Pinpoint the cell where the given text exists, returning its [X, Y] midpoint coordinate. 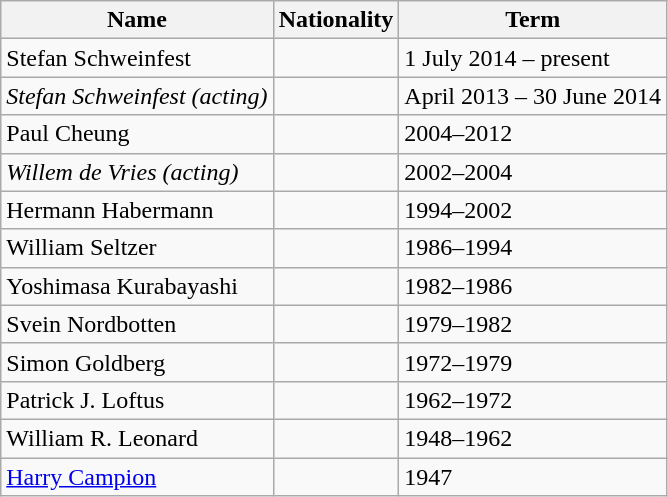
1994–2002 [533, 210]
William R. Leonard [137, 438]
Patrick J. Loftus [137, 400]
2002–2004 [533, 172]
Hermann Habermann [137, 210]
Paul Cheung [137, 134]
1947 [533, 477]
William Seltzer [137, 248]
Simon Goldberg [137, 362]
1948–1962 [533, 438]
1 July 2014 – present [533, 58]
1962–1972 [533, 400]
Stefan Schweinfest (acting) [137, 96]
2004–2012 [533, 134]
Nationality [336, 20]
Svein Nordbotten [137, 324]
Willem de Vries (acting) [137, 172]
1982–1986 [533, 286]
Yoshimasa Kurabayashi [137, 286]
Term [533, 20]
Harry Campion [137, 477]
April 2013 – 30 June 2014 [533, 96]
Stefan Schweinfest [137, 58]
1972–1979 [533, 362]
1979–1982 [533, 324]
Name [137, 20]
1986–1994 [533, 248]
